Pinpoint the cell where the given text exists, returning its (x, y) midpoint coordinate. 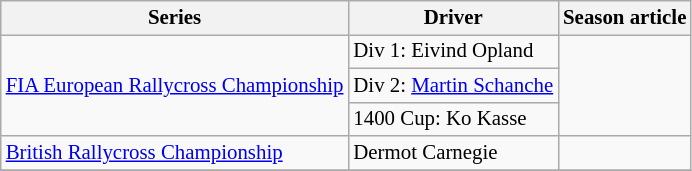
Div 2: Martin Schanche (453, 85)
Season article (624, 18)
Div 1: Eivind Opland (453, 51)
Series (175, 18)
1400 Cup: Ko Kasse (453, 119)
FIA European Rallycross Championship (175, 85)
Dermot Carnegie (453, 153)
British Rallycross Championship (175, 153)
Driver (453, 18)
